Search for the cell housing the specified text and yield its (X, Y) center coordinate. 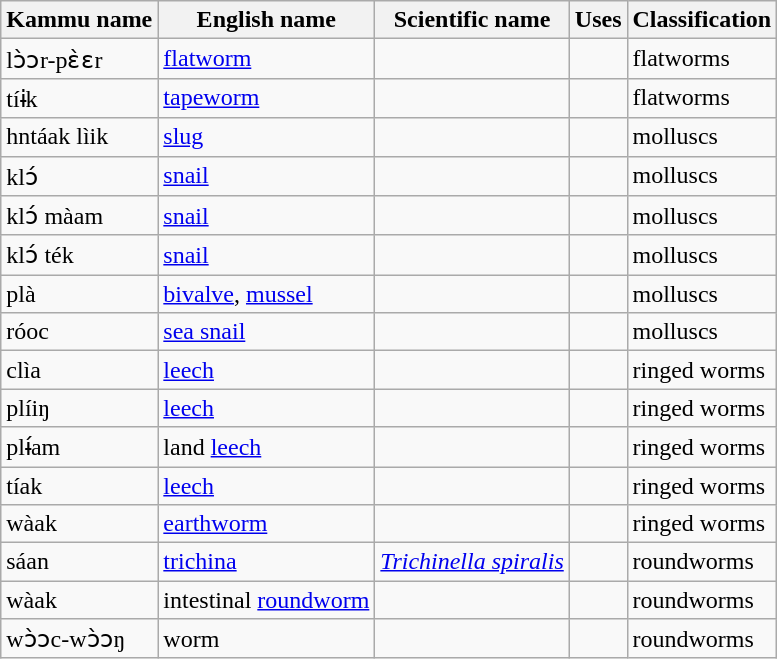
tapeworm (266, 98)
land leech (266, 447)
clìa (80, 370)
sea snail (266, 332)
plɨ́am (80, 447)
Trichinella spiralis (472, 562)
tíak (80, 485)
plíiŋ (80, 408)
hntáak lìik (80, 137)
klɔ́ ték (80, 255)
wɔ̀ɔc-wɔ̀ɔŋ (80, 639)
earthworm (266, 524)
bivalve, mussel (266, 294)
slug (266, 137)
lɔ̀ɔr-pɛ̀ɛr (80, 59)
klɔ́ (80, 176)
Uses (598, 20)
róoc (80, 332)
sáan (80, 562)
Kammu name (80, 20)
tíɨk (80, 98)
worm (266, 639)
Scientific name (472, 20)
plà (80, 294)
English name (266, 20)
Classification (702, 20)
klɔ́ màam (80, 216)
flatworm (266, 59)
intestinal roundworm (266, 600)
trichina (266, 562)
